Extract the [X, Y] coordinate from the center of the cell holding the provided text.  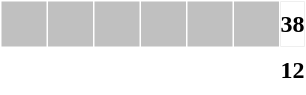
12 [292, 70]
38 [292, 24]
